Locate the cell with the specified text and output its (x, y) center coordinate. 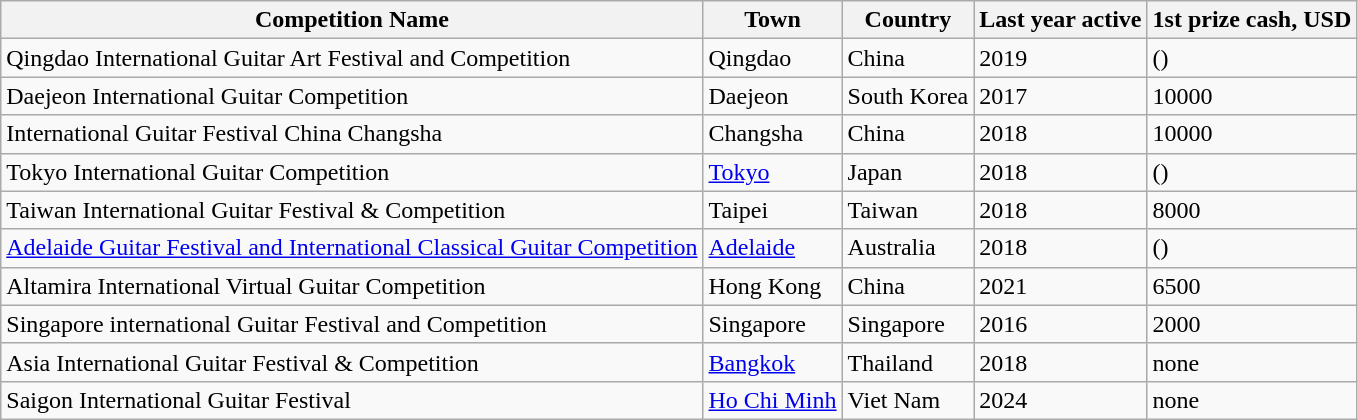
Qingdao International Guitar Art Festival and Competition (352, 58)
2017 (1060, 96)
Daejeon (772, 96)
Asia International Guitar Festival & Competition (352, 362)
Saigon International Guitar Festival (352, 400)
2024 (1060, 400)
Singapore international Guitar Festival and Competition (352, 324)
Daejeon International Guitar Competition (352, 96)
Adelaide Guitar Festival and International Classical Guitar Competition (352, 248)
1st prize cash, USD (1252, 20)
Last year active (1060, 20)
2000 (1252, 324)
Changsha (772, 134)
8000 (1252, 210)
2021 (1060, 286)
Bangkok (772, 362)
Qingdao (772, 58)
Competition Name (352, 20)
Taipei (772, 210)
Adelaide (772, 248)
Hong Kong (772, 286)
Town (772, 20)
Thailand (908, 362)
Japan (908, 172)
2016 (1060, 324)
International Guitar Festival China Changsha (352, 134)
Viet Nam (908, 400)
Taiwan International Guitar Festival & Competition (352, 210)
Taiwan (908, 210)
Australia (908, 248)
Tokyo (772, 172)
Altamira International Virtual Guitar Competition (352, 286)
Tokyo International Guitar Competition (352, 172)
Country (908, 20)
Ho Chi Minh (772, 400)
South Korea (908, 96)
2019 (1060, 58)
6500 (1252, 286)
